Search for the cell housing the specified text and yield its (X, Y) center coordinate. 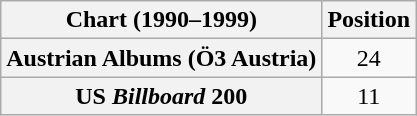
Chart (1990–1999) (162, 20)
Austrian Albums (Ö3 Austria) (162, 58)
US Billboard 200 (162, 96)
24 (369, 58)
11 (369, 96)
Position (369, 20)
